Capture the cell that displays the provided text and extract its [x, y] central coordinate. 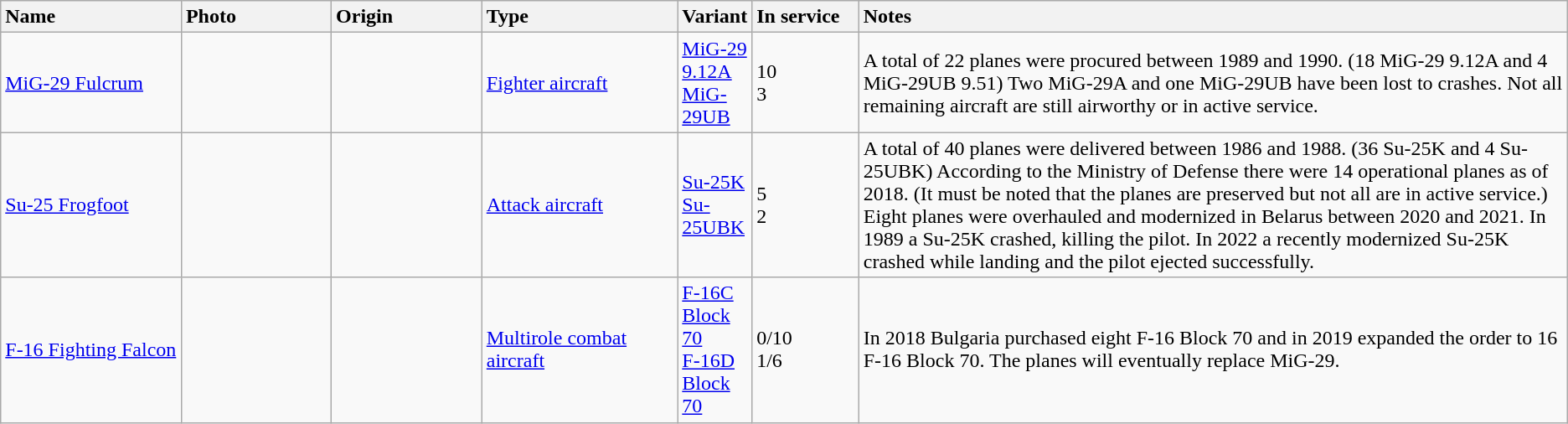
Su-25 Frogfoot [91, 204]
Type [580, 17]
Su-25KSu-25UBK [715, 204]
Multirole combat aircraft [580, 350]
Attack aircraft [580, 204]
103 [806, 82]
Photo [256, 17]
Notes [1213, 17]
Origin [407, 17]
In service [806, 17]
Name [91, 17]
F-16C Block 70F-16D Block 70 [715, 350]
MiG-29 Fulcrum [91, 82]
52 [806, 204]
Variant [715, 17]
Fighter aircraft [580, 82]
F-16 Fighting Falcon [91, 350]
0/101/6 [806, 350]
MiG-29 9.12AMiG-29UB [715, 82]
In 2018 Bulgaria purchased eight F-16 Block 70 and in 2019 expanded the order to 16 F-16 Block 70. The planes will eventually replace MiG-29. [1213, 350]
